Return the [X, Y] coordinate for the center point of the cell that contains the specified text.  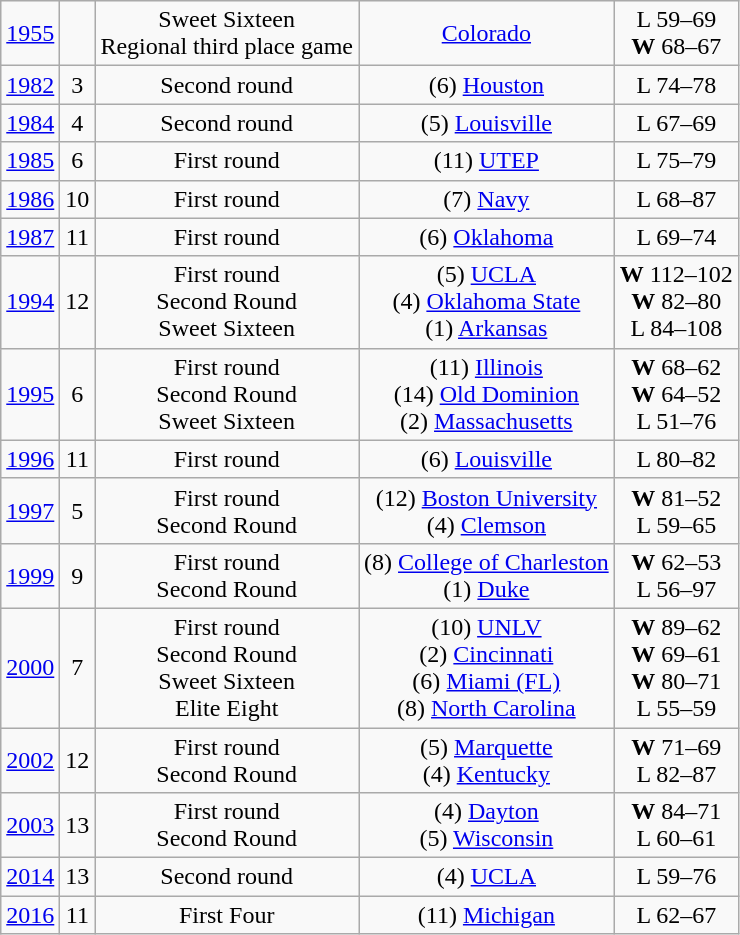
L 69–74 [676, 237]
L 80–82 [676, 459]
(6) Oklahoma [487, 237]
9 [78, 576]
2002 [30, 760]
First Four [227, 915]
2000 [30, 668]
7 [78, 668]
(11) Michigan [487, 915]
2014 [30, 877]
5 [78, 510]
Sweet SixteenRegional third place game [227, 34]
Colorado [487, 34]
1994 [30, 302]
L 67–69 [676, 123]
1987 [30, 237]
(6) Louisville [487, 459]
1955 [30, 34]
W 89–62W 69–61W 80–71L 55–59 [676, 668]
1985 [30, 161]
(6) Houston [487, 85]
(5) Marquette (4) Kentucky [487, 760]
1996 [30, 459]
L 62–67 [676, 915]
L 74–78 [676, 85]
W 62–53L 56–97 [676, 576]
(5) Louisville [487, 123]
2016 [30, 915]
L 75–79 [676, 161]
L 59–69W 68–67 [676, 34]
2003 [30, 826]
L 59–76 [676, 877]
(8) College of Charleston (1) Duke [487, 576]
(11) Illinois (14) Old Dominion (2) Massachusetts [487, 394]
W 84–71L 60–61 [676, 826]
W 81–52L 59–65 [676, 510]
W 71–69L 82–87 [676, 760]
1984 [30, 123]
(7) Navy [487, 199]
(12) Boston University(4) Clemson [487, 510]
1982 [30, 85]
1986 [30, 199]
L 68–87 [676, 199]
W 112–102W 82–80L 84–108 [676, 302]
First roundSecond RoundSweet SixteenElite Eight [227, 668]
W 68–62W 64–52L 51–76 [676, 394]
(4) Dayton (5) Wisconsin [487, 826]
1997 [30, 510]
10 [78, 199]
(5) UCLA (4) Oklahoma State (1) Arkansas [487, 302]
1995 [30, 394]
3 [78, 85]
4 [78, 123]
1999 [30, 576]
(10) UNLV (2) Cincinnati (6) Miami (FL) (8) North Carolina [487, 668]
(4) UCLA [487, 877]
(11) UTEP [487, 161]
